Identify which cell holds the provided text, then report its [X, Y] central coordinate. 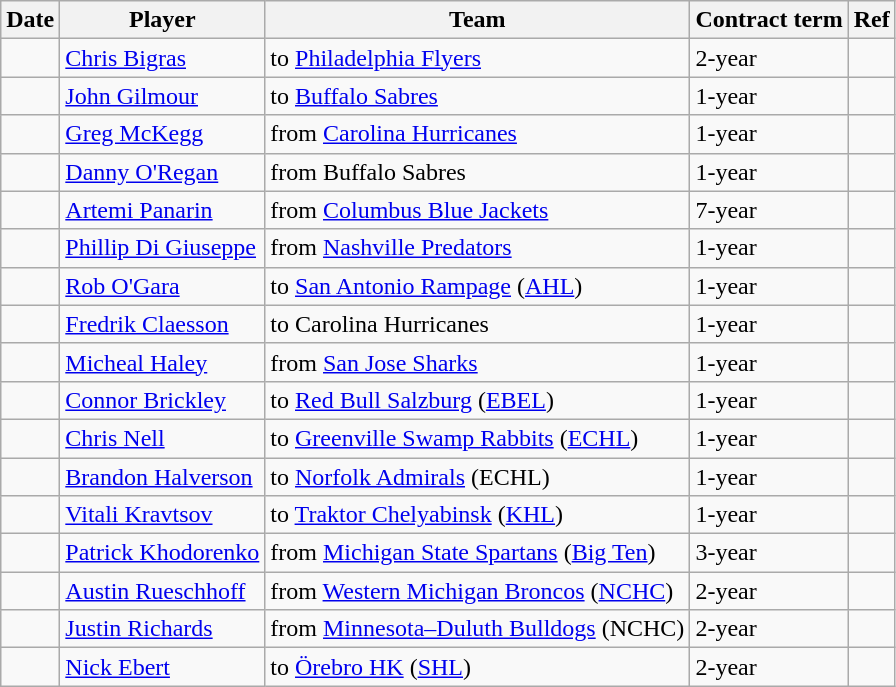
Team [478, 20]
Patrick Khodorenko [162, 553]
from Minnesota–Duluth Bulldogs (NCHC) [478, 629]
from Carolina Hurricanes [478, 134]
Chris Nell [162, 438]
to Carolina Hurricanes [478, 324]
Player [162, 20]
to Philadelphia Flyers [478, 58]
Austin Rueschhoff [162, 591]
to Red Bull Salzburg (EBEL) [478, 400]
to Traktor Chelyabinsk (KHL) [478, 515]
Justin Richards [162, 629]
from San Jose Sharks [478, 362]
Greg McKegg [162, 134]
Micheal Haley [162, 362]
from Columbus Blue Jackets [478, 210]
Rob O'Gara [162, 286]
Brandon Halverson [162, 477]
7-year [769, 210]
Phillip Di Giuseppe [162, 248]
to Greenville Swamp Rabbits (ECHL) [478, 438]
to Örebro HK (SHL) [478, 667]
Artemi Panarin [162, 210]
to Buffalo Sabres [478, 96]
to Norfolk Admirals (ECHL) [478, 477]
Vitali Kravtsov [162, 515]
Ref [872, 20]
Connor Brickley [162, 400]
from Western Michigan Broncos (NCHC) [478, 591]
Contract term [769, 20]
to San Antonio Rampage (AHL) [478, 286]
Danny O'Regan [162, 172]
from Michigan State Spartans (Big Ten) [478, 553]
John Gilmour [162, 96]
Nick Ebert [162, 667]
from Nashville Predators [478, 248]
Chris Bigras [162, 58]
Date [30, 20]
from Buffalo Sabres [478, 172]
3-year [769, 553]
Fredrik Claesson [162, 324]
